Provide the [x, y] coordinate of the cell's center where the given text is located.  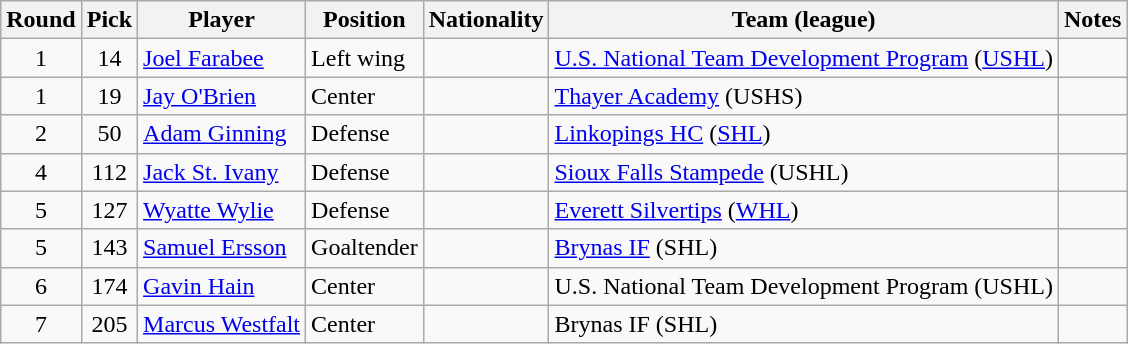
Gavin Hain [222, 286]
50 [109, 134]
174 [109, 286]
Goaltender [365, 248]
Jack St. Ivany [222, 172]
Sioux Falls Stampede (USHL) [804, 172]
Joel Farabee [222, 58]
Nationality [486, 20]
Linkopings HC (SHL) [804, 134]
Thayer Academy (USHS) [804, 96]
4 [41, 172]
127 [109, 210]
Everett Silvertips (WHL) [804, 210]
6 [41, 286]
Marcus Westfalt [222, 324]
Adam Ginning [222, 134]
Left wing [365, 58]
19 [109, 96]
Player [222, 20]
Pick [109, 20]
7 [41, 324]
Samuel Ersson [222, 248]
Notes [1092, 20]
Team (league) [804, 20]
143 [109, 248]
112 [109, 172]
2 [41, 134]
Round [41, 20]
Position [365, 20]
Wyatte Wylie [222, 210]
Jay O'Brien [222, 96]
205 [109, 324]
14 [109, 58]
